Return (X, Y) of the center of cell containing provided text 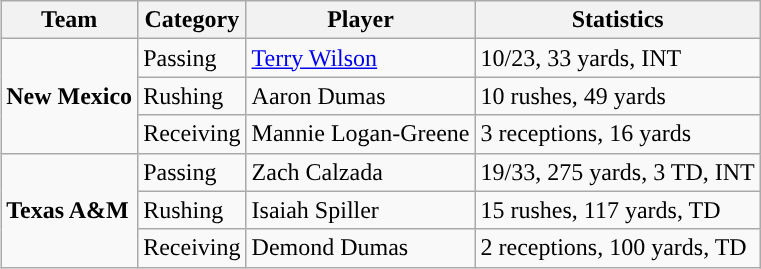
10/23, 33 yards, INT (618, 58)
3 receptions, 16 yards (618, 134)
Texas A&M (70, 210)
Isaiah Spiller (360, 210)
19/33, 275 yards, 3 TD, INT (618, 172)
Team (70, 20)
New Mexico (70, 96)
2 receptions, 100 yards, TD (618, 248)
Category (192, 20)
Mannie Logan-Greene (360, 134)
15 rushes, 117 yards, TD (618, 210)
Aaron Dumas (360, 96)
Terry Wilson (360, 58)
10 rushes, 49 yards (618, 96)
Statistics (618, 20)
Player (360, 20)
Zach Calzada (360, 172)
Demond Dumas (360, 248)
